Determine the (x, y) coordinate at the center of the cell enclosing the given text.  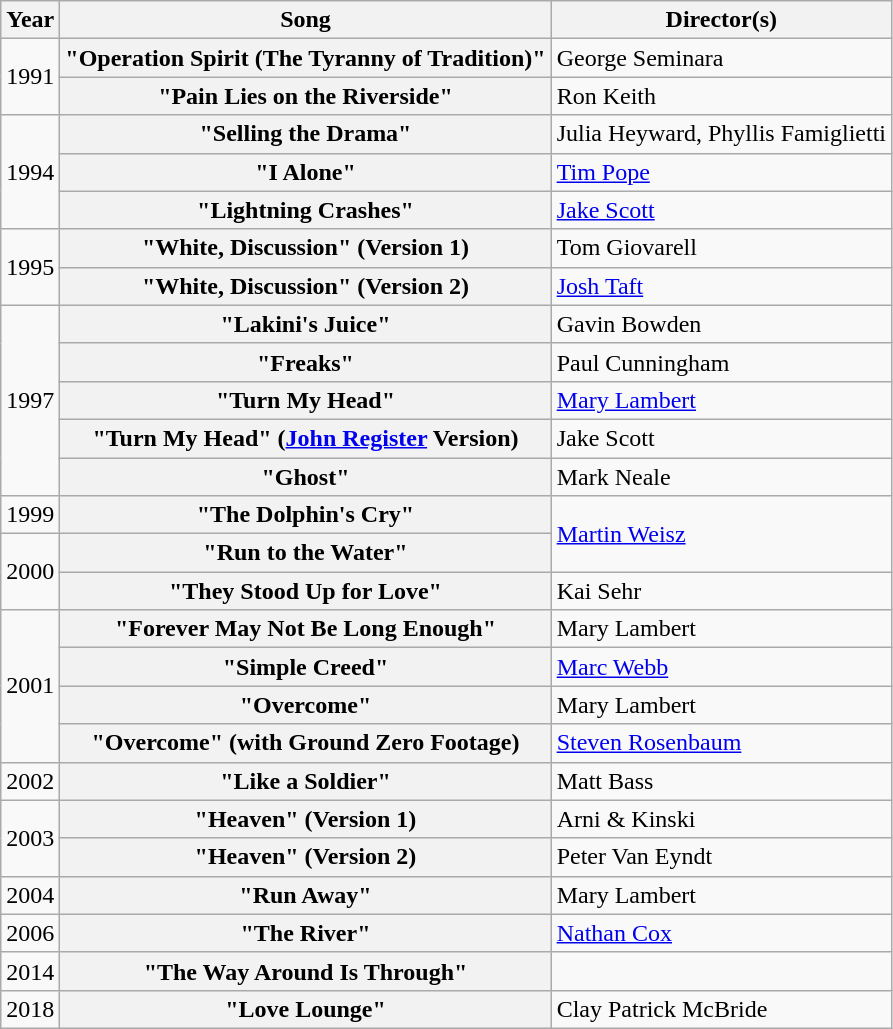
2018 (30, 1009)
"Operation Spirit (The Tyranny of Tradition)" (306, 58)
"Heaven" (Version 1) (306, 819)
Marc Webb (721, 667)
1995 (30, 267)
2014 (30, 971)
Matt Bass (721, 781)
Mark Neale (721, 477)
Paul Cunningham (721, 362)
"Heaven" (Version 2) (306, 857)
Song (306, 20)
"Love Lounge" (306, 1009)
"Lakini's Juice" (306, 324)
Steven Rosenbaum (721, 743)
"Pain Lies on the Riverside" (306, 96)
2000 (30, 572)
2006 (30, 933)
2003 (30, 838)
"The Dolphin's Cry" (306, 515)
"Selling the Drama" (306, 134)
2004 (30, 895)
Martin Weisz (721, 534)
"Forever May Not Be Long Enough" (306, 629)
"Freaks" (306, 362)
2001 (30, 686)
Josh Taft (721, 286)
"Simple Creed" (306, 667)
George Seminara (721, 58)
"White, Discussion" (Version 1) (306, 248)
"Turn My Head" (306, 400)
"White, Discussion" (Version 2) (306, 286)
Kai Sehr (721, 591)
Tom Giovarell (721, 248)
Julia Heyward, Phyllis Famiglietti (721, 134)
"The River" (306, 933)
Year (30, 20)
"Overcome" (306, 705)
Gavin Bowden (721, 324)
Nathan Cox (721, 933)
1991 (30, 77)
1994 (30, 172)
Arni & Kinski (721, 819)
"Run to the Water" (306, 553)
Tim Pope (721, 172)
1997 (30, 400)
Ron Keith (721, 96)
"Lightning Crashes" (306, 210)
"Overcome" (with Ground Zero Footage) (306, 743)
"Run Away" (306, 895)
"I Alone" (306, 172)
"Turn My Head" (John Register Version) (306, 438)
"Ghost" (306, 477)
1999 (30, 515)
Peter Van Eyndt (721, 857)
"The Way Around Is Through" (306, 971)
Clay Patrick McBride (721, 1009)
Director(s) (721, 20)
"Like a Soldier" (306, 781)
2002 (30, 781)
"They Stood Up for Love" (306, 591)
